Detect which cell encompasses the target text, then output its (x, y) center coordinate. 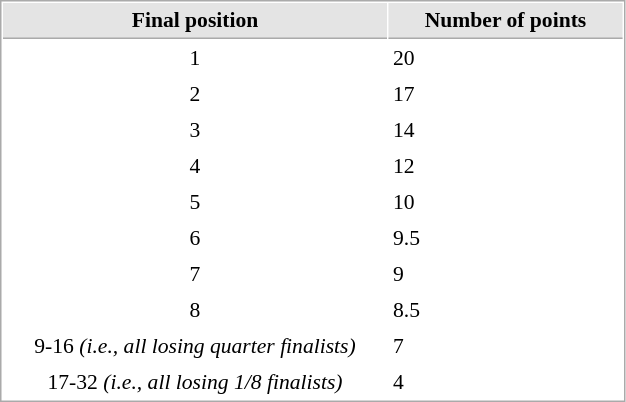
8.5 (505, 309)
9-16 (i.e., all losing quarter finalists) (195, 345)
Number of points (505, 21)
8 (195, 309)
10 (505, 201)
2 (195, 93)
6 (195, 237)
14 (505, 129)
17-32 (i.e., all losing 1/8 finalists) (195, 381)
20 (505, 57)
12 (505, 165)
Final position (195, 21)
17 (505, 93)
9 (505, 273)
3 (195, 129)
5 (195, 201)
9.5 (505, 237)
1 (195, 57)
